Determine the [x, y] coordinate at the center of the cell enclosing the given text.  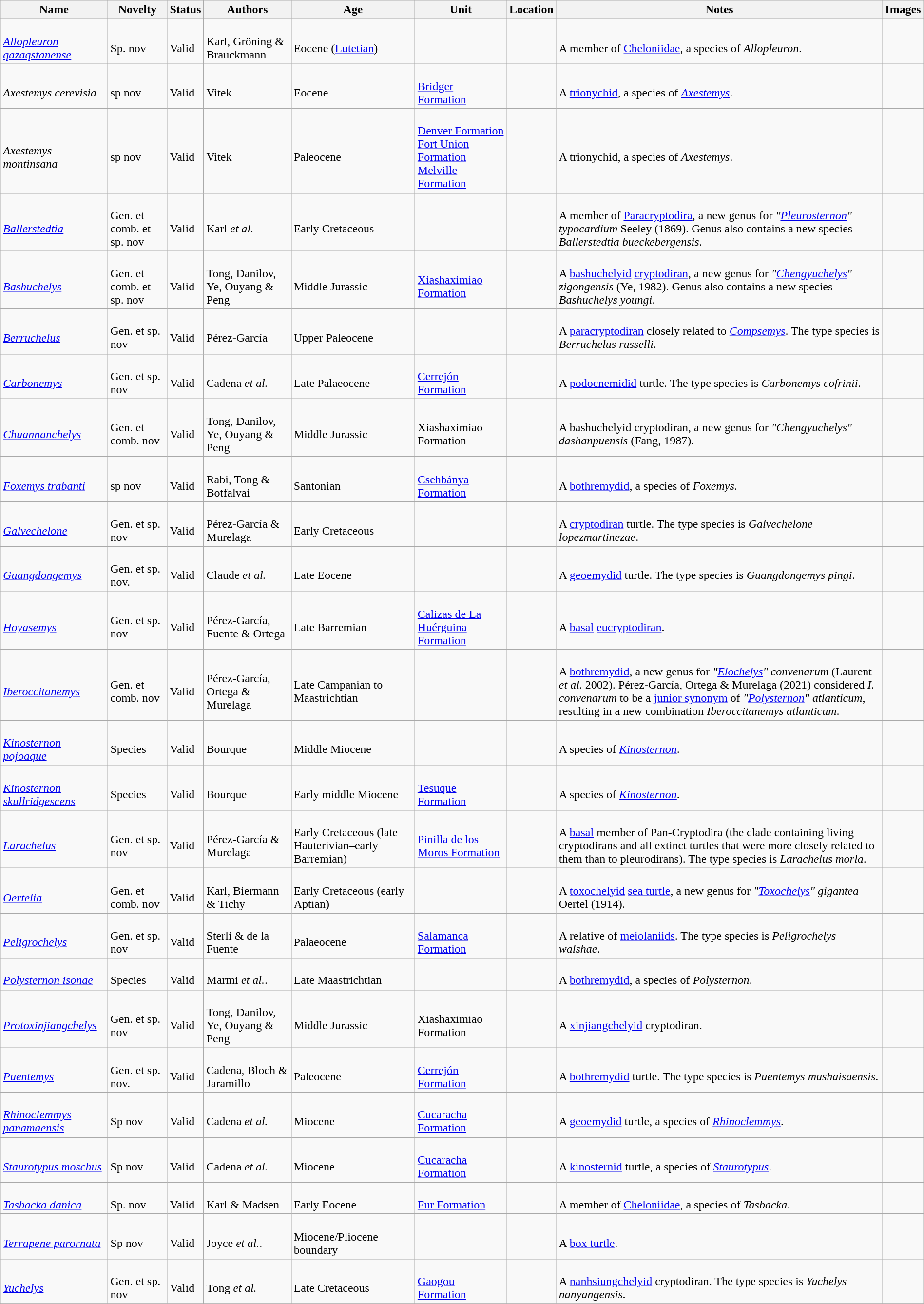
A bothremydid, a species of Polysternon. [719, 974]
A member of Cheloniidae, a species of Allopleuron. [719, 41]
Sterli & de la Fuente [248, 936]
Puentemys [54, 1070]
Status [185, 10]
A bothremydid turtle. The type species is Puentemys mushaisaensis. [719, 1070]
Eocene [353, 86]
Early Cretaceous (late Hauterivian–early Barremian) [353, 839]
A geoemydid turtle. The type species is Guangdongemys pingi. [719, 569]
Bridger Formation [461, 86]
Carbonemys [54, 376]
A podocnemidid turtle. The type species is Carbonemys cofrinii. [719, 376]
A geoemydid turtle, a species of Rhinoclemmys. [719, 1115]
A nanhsiungchelyid cryptodiran. The type species is Yuchelys nanyangensis. [719, 1281]
Late Maastrichtian [353, 974]
Images [903, 10]
Unit [461, 10]
Pérez-García, Ortega & Murelaga [248, 685]
Oertelia [54, 891]
Karl et al. [248, 222]
Axestemys montinsana [54, 151]
Fur Formation [461, 1198]
Rhinoclemmys panamaensis [54, 1115]
Foxemys trabanti [54, 479]
Pinilla de los Moros Formation [461, 839]
Marmi et al.. [248, 974]
A box turtle. [719, 1236]
Bashuchelys [54, 280]
Yuchelys [54, 1281]
Protoxinjiangchelys [54, 1018]
Ballerstedtia [54, 222]
Tasbacka danica [54, 1198]
Peligrochelys [54, 936]
Santonian [353, 479]
A toxochelyid sea turtle, a new genus for "Toxochelys" gigantea Oertel (1914). [719, 891]
Galvechelone [54, 524]
A basal eucryptodiran. [719, 621]
Denver Formation Fort Union Formation Melville Formation [461, 151]
A xinjiangchelyid cryptodiran. [719, 1018]
Late Campanian to Maastrichtian [353, 685]
Chuannanchelys [54, 428]
A paracryptodiran closely related to Compsemys. The type species is Berruchelus russelli. [719, 331]
Name [54, 10]
Tesuque Formation [461, 788]
A bashuchelyid cryptodiran, a new genus for "Chengyuchelys" dashanpuensis (Fang, 1987). [719, 428]
Middle Miocene [353, 743]
Gaogou Formation [461, 1281]
Early Eocene [353, 1198]
A bothremydid, a species of Foxemys. [719, 479]
Hoyasemys [54, 621]
Palaeocene [353, 936]
Claude et al. [248, 569]
Polysternon isonae [54, 974]
Terrapene parornata [54, 1236]
Joyce et al.. [248, 1236]
A member of Cheloniidae, a species of Tasbacka. [719, 1198]
Karl & Madsen [248, 1198]
Notes [719, 10]
Cadena, Bloch & Jaramillo [248, 1070]
Early Cretaceous (early Aptian) [353, 891]
Late Eocene [353, 569]
Staurotypus moschus [54, 1160]
Salamanca Formation [461, 936]
Age [353, 10]
Berruchelus [54, 331]
Tong et al. [248, 1281]
Iberoccitanemys [54, 685]
Upper Paleocene [353, 331]
A kinosternid turtle, a species of Staurotypus. [719, 1160]
Pérez-García [248, 331]
Early middle Miocene [353, 788]
Eocene (Lutetian) [353, 41]
Late Barremian [353, 621]
A cryptodiran turtle. The type species is Galvechelone lopezmartinezae. [719, 524]
Calizas de La Huérguina Formation [461, 621]
Karl, Biermann & Tichy [248, 891]
Allopleuron qazaqstanense [54, 41]
Rabi, Tong & Botfalvai [248, 479]
Kinosternon skullridgescens [54, 788]
Axestemys cerevisia [54, 86]
A bashuchelyid cryptodiran, a new genus for "Chengyuchelys" zigongensis (Ye, 1982). Genus also contains a new species Bashuchelys youngi. [719, 280]
Larachelus [54, 839]
Kinosternon pojoaque [54, 743]
Late Cretaceous [353, 1281]
Novelty [137, 10]
A relative of meiolaniids. The type species is Peligrochelys walshae. [719, 936]
Karl, Gröning & Brauckmann [248, 41]
Pérez-García, Fuente & Ortega [248, 621]
Late Palaeocene [353, 376]
Location [532, 10]
Authors [248, 10]
Miocene/Pliocene boundary [353, 1236]
Csehbánya Formation [461, 479]
Guangdongemys [54, 569]
